Locate the cell with the specified text and output its (X, Y) center coordinate. 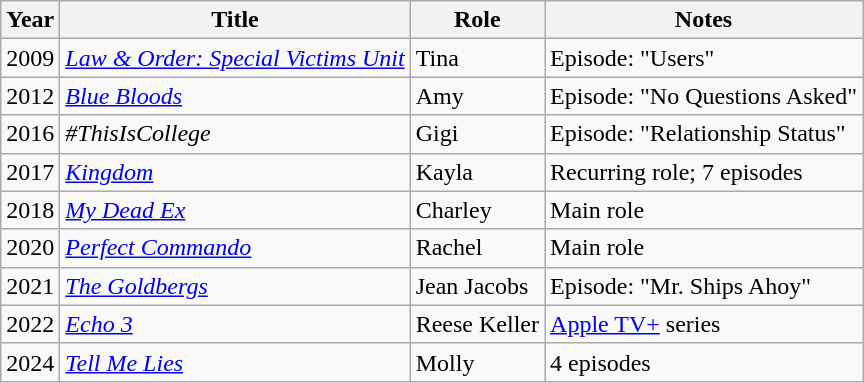
Notes (704, 20)
2022 (30, 324)
2017 (30, 172)
Episode: "Mr. Ships Ahoy" (704, 286)
Molly (477, 362)
4 episodes (704, 362)
2009 (30, 58)
2024 (30, 362)
Law & Order: Special Victims Unit (235, 58)
Blue Bloods (235, 96)
Rachel (477, 248)
2012 (30, 96)
Recurring role; 7 episodes (704, 172)
Title (235, 20)
#ThisIsCollege (235, 134)
Kayla (477, 172)
Episode: "No Questions Asked" (704, 96)
2020 (30, 248)
2018 (30, 210)
Charley (477, 210)
Jean Jacobs (477, 286)
Tina (477, 58)
Amy (477, 96)
Episode: "Users" (704, 58)
Role (477, 20)
The Goldbergs (235, 286)
Episode: "Relationship Status" (704, 134)
2021 (30, 286)
Tell Me Lies (235, 362)
Echo 3 (235, 324)
Perfect Commando (235, 248)
Reese Keller (477, 324)
Apple TV+ series (704, 324)
2016 (30, 134)
Kingdom (235, 172)
Gigi (477, 134)
My Dead Ex (235, 210)
Year (30, 20)
